Pinpoint the cell where the given text exists, returning its [x, y] midpoint coordinate. 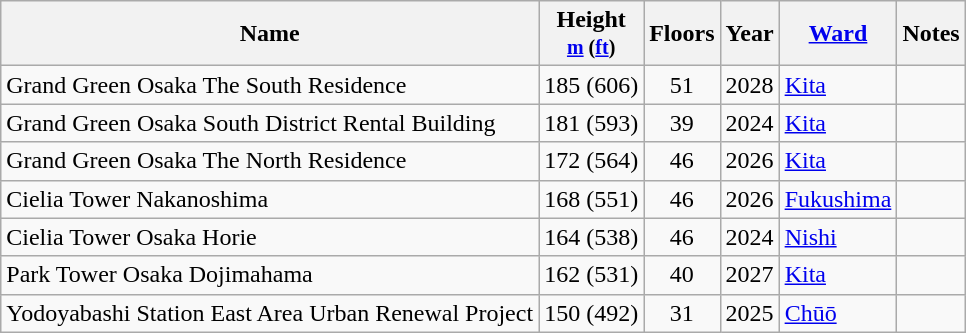
39 [682, 123]
Cielia Tower Osaka Horie [270, 237]
172 (564) [592, 161]
Cielia Tower Nakanoshima [270, 199]
168 (551) [592, 199]
Grand Green Osaka South District Rental Building [270, 123]
40 [682, 275]
Yodoyabashi Station East Area Urban Renewal Project [270, 313]
31 [682, 313]
Grand Green Osaka The North Residence [270, 161]
Nishi [838, 237]
Notes [931, 34]
2027 [750, 275]
162 (531) [592, 275]
164 (538) [592, 237]
Grand Green Osaka The South Residence [270, 85]
Name [270, 34]
Chūō [838, 313]
150 (492) [592, 313]
185 (606) [592, 85]
Year [750, 34]
Fukushima [838, 199]
Floors [682, 34]
Park Tower Osaka Dojimahama [270, 275]
Heightm (ft) [592, 34]
181 (593) [592, 123]
2028 [750, 85]
2025 [750, 313]
Ward [838, 34]
51 [682, 85]
